Locate the cell with the specified text and output its (X, Y) center coordinate. 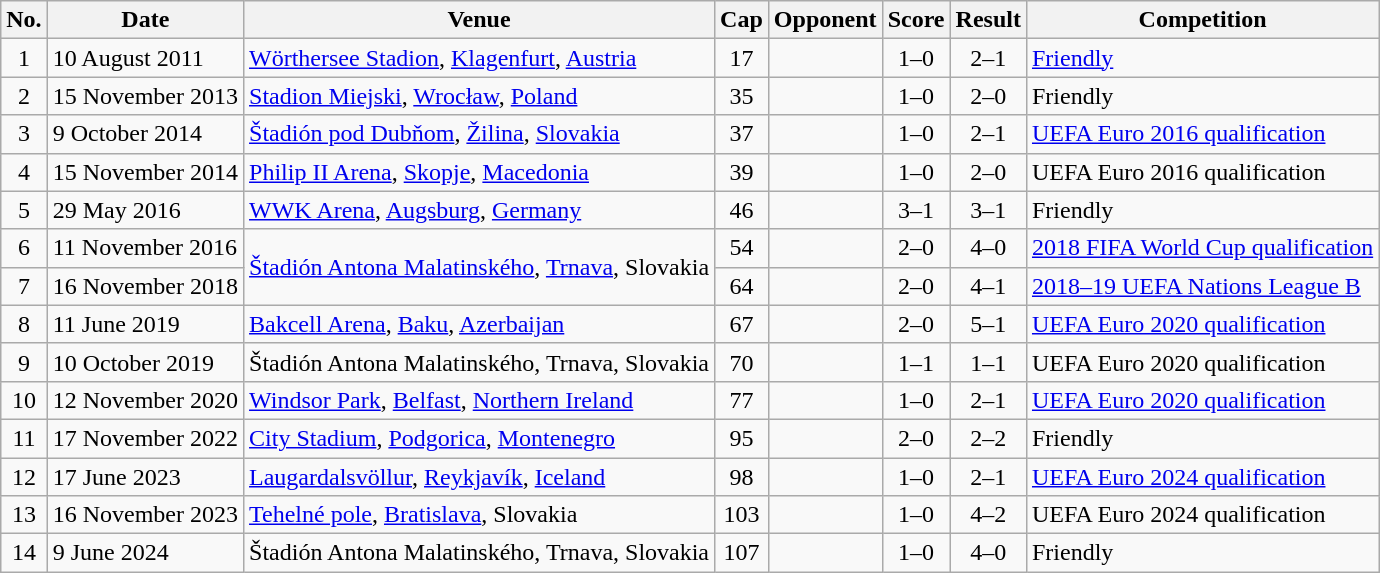
9 October 2014 (145, 134)
77 (742, 400)
4–1 (988, 286)
Laugardalsvöllur, Reykjavík, Iceland (480, 477)
1 (24, 58)
4–2 (988, 515)
17 June 2023 (145, 477)
39 (742, 172)
67 (742, 324)
2–2 (988, 438)
16 November 2023 (145, 515)
Date (145, 20)
WWK Arena, Augsburg, Germany (480, 210)
Stadion Miejski, Wrocław, Poland (480, 96)
5–1 (988, 324)
8 (24, 324)
17 (742, 58)
2 (24, 96)
14 (24, 553)
Bakcell Arena, Baku, Azerbaijan (480, 324)
10 August 2011 (145, 58)
29 May 2016 (145, 210)
4 (24, 172)
Štadión pod Dubňom, Žilina, Slovakia (480, 134)
11 June 2019 (145, 324)
5 (24, 210)
Wörthersee Stadion, Klagenfurt, Austria (480, 58)
Tehelné pole, Bratislava, Slovakia (480, 515)
15 November 2013 (145, 96)
Competition (1202, 20)
54 (742, 248)
Philip II Arena, Skopje, Macedonia (480, 172)
2018–19 UEFA Nations League B (1202, 286)
35 (742, 96)
37 (742, 134)
46 (742, 210)
13 (24, 515)
107 (742, 553)
3 (24, 134)
Opponent (825, 20)
No. (24, 20)
Venue (480, 20)
16 November 2018 (145, 286)
7 (24, 286)
9 (24, 362)
98 (742, 477)
103 (742, 515)
64 (742, 286)
City Stadium, Podgorica, Montenegro (480, 438)
9 June 2024 (145, 553)
6 (24, 248)
11 (24, 438)
Score (916, 20)
Windsor Park, Belfast, Northern Ireland (480, 400)
11 November 2016 (145, 248)
17 November 2022 (145, 438)
Cap (742, 20)
Result (988, 20)
2018 FIFA World Cup qualification (1202, 248)
12 (24, 477)
10 October 2019 (145, 362)
12 November 2020 (145, 400)
95 (742, 438)
10 (24, 400)
15 November 2014 (145, 172)
70 (742, 362)
